Find where the given text appears and provide that cell's center as (x, y) coordinate. 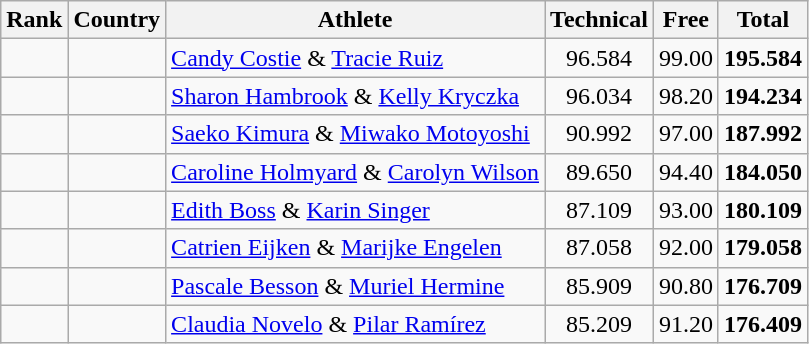
90.992 (600, 134)
85.209 (600, 324)
Free (686, 20)
Technical (600, 20)
Candy Costie & Tracie Ruiz (356, 58)
184.050 (762, 172)
Saeko Kimura & Miwako Motoyoshi (356, 134)
Claudia Novelo & Pilar Ramírez (356, 324)
85.909 (600, 286)
176.709 (762, 286)
Athlete (356, 20)
99.00 (686, 58)
Sharon Hambrook & Kelly Kryczka (356, 96)
87.058 (600, 248)
Total (762, 20)
98.20 (686, 96)
Country (117, 20)
179.058 (762, 248)
91.20 (686, 324)
Catrien Eijken & Marijke Engelen (356, 248)
Pascale Besson & Muriel Hermine (356, 286)
180.109 (762, 210)
96.584 (600, 58)
97.00 (686, 134)
94.40 (686, 172)
92.00 (686, 248)
87.109 (600, 210)
96.034 (600, 96)
93.00 (686, 210)
Edith Boss & Karin Singer (356, 210)
Rank (34, 20)
89.650 (600, 172)
Caroline Holmyard & Carolyn Wilson (356, 172)
187.992 (762, 134)
194.234 (762, 96)
90.80 (686, 286)
195.584 (762, 58)
176.409 (762, 324)
